Pinpoint the cell where the given text exists, returning its (x, y) midpoint coordinate. 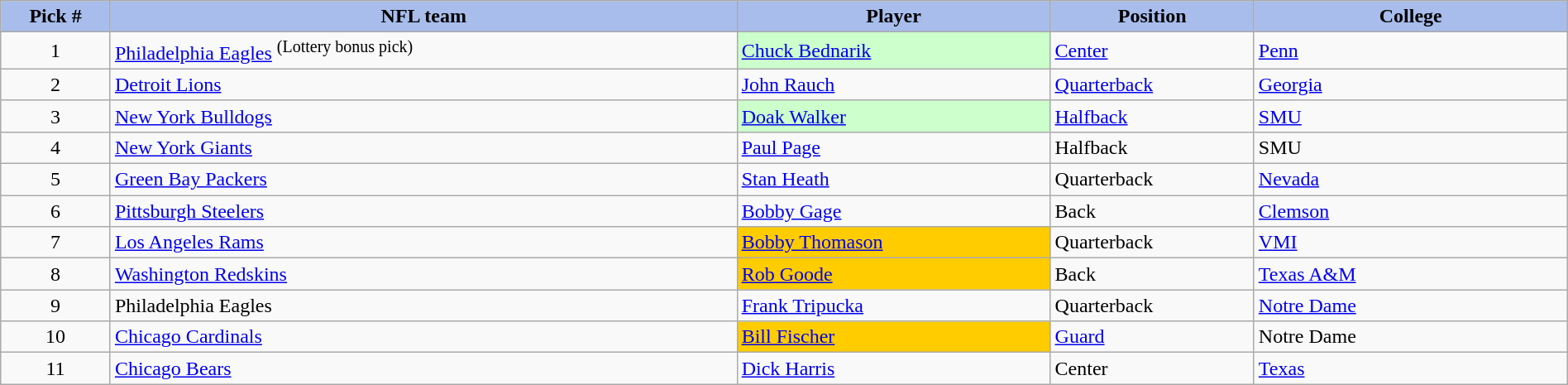
Philadelphia Eagles (Lottery bonus pick) (423, 51)
Philadelphia Eagles (423, 306)
Stan Heath (893, 180)
Bobby Gage (893, 211)
Player (893, 17)
Bobby Thomason (893, 243)
Texas A&M (1411, 274)
Georgia (1411, 84)
Los Angeles Rams (423, 243)
New York Bulldogs (423, 116)
11 (56, 368)
9 (56, 306)
5 (56, 180)
10 (56, 337)
Clemson (1411, 211)
Guard (1152, 337)
Green Bay Packers (423, 180)
Position (1152, 17)
NFL team (423, 17)
Washington Redskins (423, 274)
Penn (1411, 51)
Pittsburgh Steelers (423, 211)
1 (56, 51)
New York Giants (423, 147)
Detroit Lions (423, 84)
Paul Page (893, 147)
Chicago Cardinals (423, 337)
Rob Goode (893, 274)
6 (56, 211)
Bill Fischer (893, 337)
College (1411, 17)
Chicago Bears (423, 368)
Doak Walker (893, 116)
8 (56, 274)
John Rauch (893, 84)
Pick # (56, 17)
2 (56, 84)
Frank Tripucka (893, 306)
VMI (1411, 243)
Chuck Bednarik (893, 51)
3 (56, 116)
7 (56, 243)
4 (56, 147)
Dick Harris (893, 368)
Nevada (1411, 180)
Texas (1411, 368)
